Scan for the cell matching the given text and deliver its (x, y) coordinate at center. 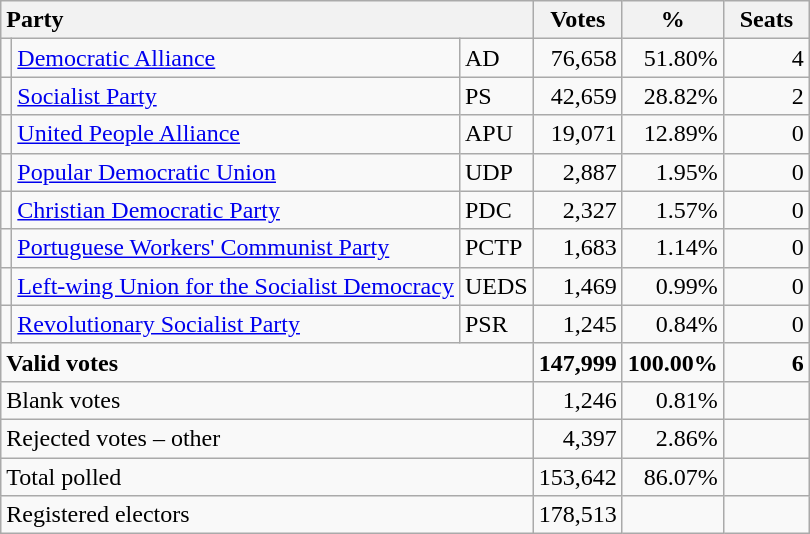
Revolutionary Socialist Party (236, 324)
153,642 (578, 477)
Registered electors (267, 515)
United People Alliance (236, 134)
2,887 (578, 172)
28.82% (672, 96)
Total polled (267, 477)
Blank votes (267, 400)
PS (496, 96)
86.07% (672, 477)
0.99% (672, 286)
1,246 (578, 400)
6 (766, 362)
Popular Democratic Union (236, 172)
4 (766, 58)
Democratic Alliance (236, 58)
1,469 (578, 286)
Left-wing Union for the Socialist Democracy (236, 286)
1.95% (672, 172)
APU (496, 134)
Votes (578, 20)
1,683 (578, 248)
76,658 (578, 58)
PCTP (496, 248)
UEDS (496, 286)
12.89% (672, 134)
42,659 (578, 96)
4,397 (578, 438)
100.00% (672, 362)
Portuguese Workers' Communist Party (236, 248)
UDP (496, 172)
Socialist Party (236, 96)
51.80% (672, 58)
2.86% (672, 438)
147,999 (578, 362)
Rejected votes – other (267, 438)
0.84% (672, 324)
PDC (496, 210)
178,513 (578, 515)
0.81% (672, 400)
Seats (766, 20)
Valid votes (267, 362)
19,071 (578, 134)
PSR (496, 324)
1,245 (578, 324)
2 (766, 96)
Party (267, 20)
1.57% (672, 210)
% (672, 20)
Christian Democratic Party (236, 210)
1.14% (672, 248)
2,327 (578, 210)
AD (496, 58)
